Output the (x, y) coordinate of the center of the cell containing the given text.  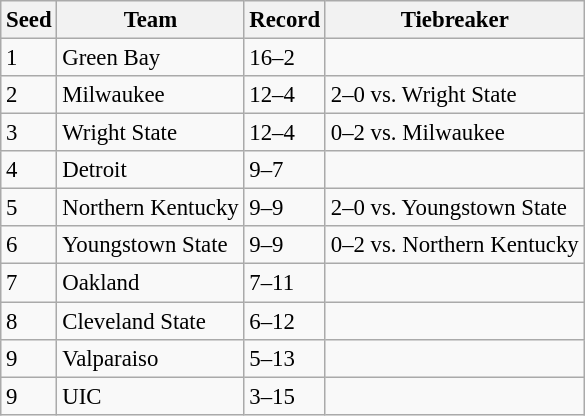
0–2 vs. Milwaukee (454, 133)
Record (284, 20)
8 (29, 321)
6–12 (284, 321)
Wright State (150, 133)
16–2 (284, 58)
2 (29, 95)
Northern Kentucky (150, 208)
5–13 (284, 358)
4 (29, 170)
2–0 vs. Wright State (454, 95)
7–11 (284, 283)
Seed (29, 20)
3–15 (284, 396)
0–2 vs. Northern Kentucky (454, 245)
5 (29, 208)
6 (29, 245)
9–7 (284, 170)
Valparaiso (150, 358)
Cleveland State (150, 321)
7 (29, 283)
3 (29, 133)
1 (29, 58)
Oakland (150, 283)
UIC (150, 396)
2–0 vs. Youngstown State (454, 208)
Youngstown State (150, 245)
Team (150, 20)
Green Bay (150, 58)
Tiebreaker (454, 20)
Detroit (150, 170)
Milwaukee (150, 95)
